From the cell containing the given text, extract its center point as [X, Y] coordinate. 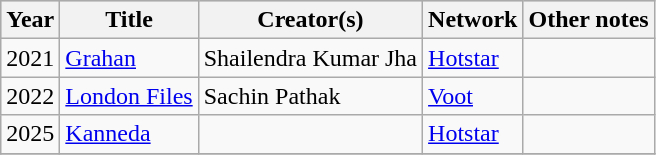
Voot [473, 96]
2025 [30, 134]
Network [473, 20]
Creator(s) [310, 20]
Title [129, 20]
London Files [129, 96]
Kanneda [129, 134]
Shailendra Kumar Jha [310, 58]
Other notes [588, 20]
Grahan [129, 58]
2021 [30, 58]
Sachin Pathak [310, 96]
Year [30, 20]
2022 [30, 96]
